Find where the given text appears and provide that cell's center as [X, Y] coordinate. 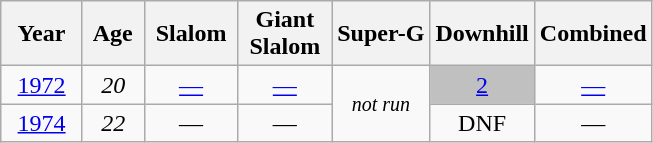
Downhill [482, 34]
Giant Slalom [285, 34]
22 [113, 123]
Age [113, 34]
20 [113, 85]
Super-G [381, 34]
not run [381, 104]
1974 [42, 123]
DNF [482, 123]
Slalom [191, 34]
Year [42, 34]
2 [482, 85]
Combined [593, 34]
1972 [42, 85]
